For the text-containing cell, return its midpoint in [X, Y] coordinate format. 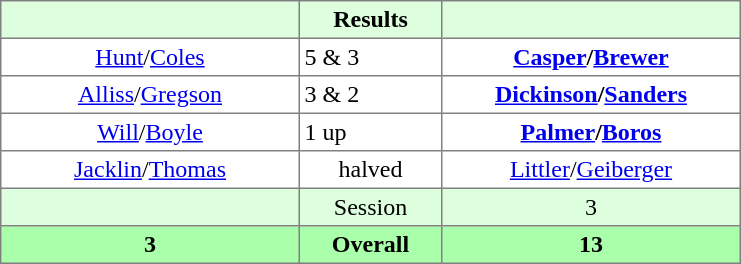
Session [370, 207]
Palmer/Boros [591, 132]
Will/Boyle [150, 132]
5 & 3 [370, 57]
Dickinson/Sanders [591, 95]
Jacklin/Thomas [150, 170]
halved [370, 170]
13 [591, 245]
Overall [370, 245]
Results [370, 20]
Littler/Geiberger [591, 170]
Casper/Brewer [591, 57]
3 & 2 [370, 95]
Hunt/Coles [150, 57]
1 up [370, 132]
Alliss/Gregson [150, 95]
